Identify which cell holds the provided text, then report its (X, Y) central coordinate. 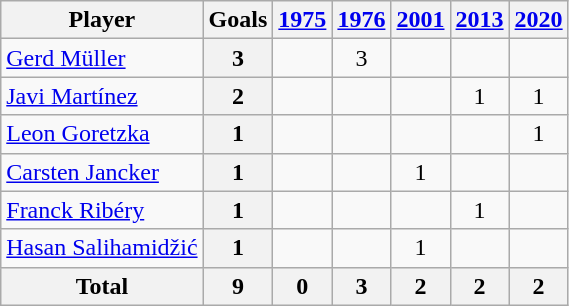
Player (102, 20)
1976 (362, 20)
9 (238, 286)
Leon Goretzka (102, 134)
2013 (480, 20)
Gerd Müller (102, 58)
2001 (420, 20)
2020 (538, 20)
1975 (302, 20)
Javi Martínez (102, 96)
0 (302, 286)
Franck Ribéry (102, 210)
Total (102, 286)
Goals (238, 20)
Carsten Jancker (102, 172)
Hasan Salihamidžić (102, 248)
